Search for the cell housing the specified text and yield its [X, Y] center coordinate. 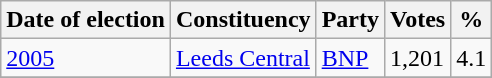
1,201 [418, 58]
Party [350, 20]
2005 [86, 58]
4.1 [472, 58]
Date of election [86, 20]
Votes [418, 20]
Leeds Central [243, 58]
Constituency [243, 20]
% [472, 20]
BNP [350, 58]
